Extract the (x, y) coordinate from the center of the cell holding the provided text.  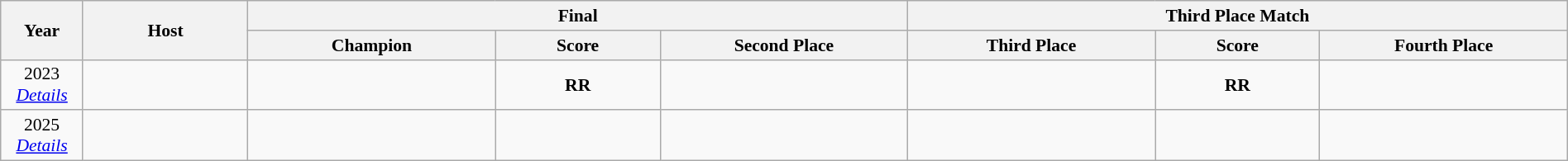
Final (578, 16)
Second Place (784, 45)
Host (165, 30)
2025Details (42, 135)
Third Place Match (1237, 16)
Year (42, 30)
2023Details (42, 84)
Fourth Place (1444, 45)
Champion (372, 45)
Third Place (1030, 45)
